Output the (x, y) coordinate of the center of the cell containing the given text.  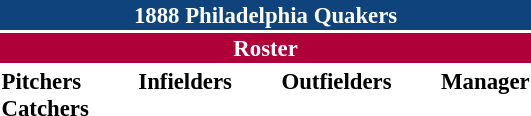
Roster (266, 48)
1888 Philadelphia Quakers (266, 15)
